Return (X, Y) of the center of cell containing provided text 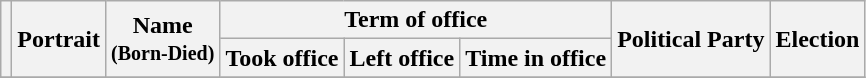
Term of office (416, 20)
Left office (402, 58)
Political Party (691, 39)
Name(Born-Died) (162, 39)
Portrait (59, 39)
Time in office (536, 58)
Election (818, 39)
Took office (282, 58)
